Output the [x, y] coordinate of the center of the cell containing the given text.  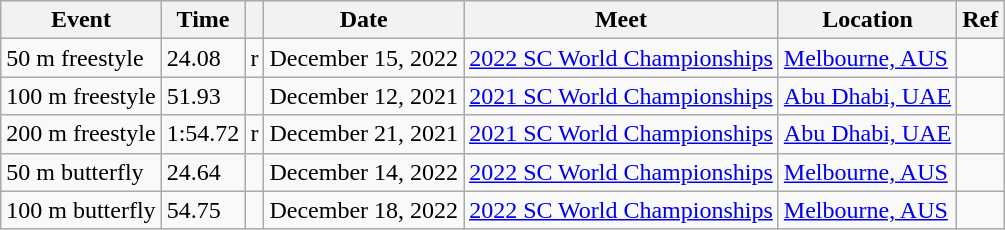
December 18, 2022 [364, 210]
December 14, 2022 [364, 172]
Meet [622, 20]
100 m butterfly [81, 210]
Time [203, 20]
December 21, 2021 [364, 134]
50 m butterfly [81, 172]
24.08 [203, 58]
51.93 [203, 96]
Ref [980, 20]
Event [81, 20]
Location [867, 20]
December 15, 2022 [364, 58]
54.75 [203, 210]
200 m freestyle [81, 134]
December 12, 2021 [364, 96]
100 m freestyle [81, 96]
Date [364, 20]
50 m freestyle [81, 58]
1:54.72 [203, 134]
24.64 [203, 172]
